Return (X, Y) of the center of cell containing provided text 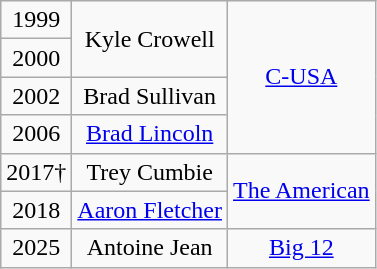
Brad Lincoln (150, 134)
1999 (36, 20)
2000 (36, 58)
Big 12 (301, 248)
Trey Cumbie (150, 172)
2006 (36, 134)
2018 (36, 210)
Antoine Jean (150, 248)
Kyle Crowell (150, 39)
Brad Sullivan (150, 96)
The American (301, 191)
C-USA (301, 77)
2017† (36, 172)
Aaron Fletcher (150, 210)
2025 (36, 248)
2002 (36, 96)
